Pinpoint the cell where the given text exists, returning its (X, Y) midpoint coordinate. 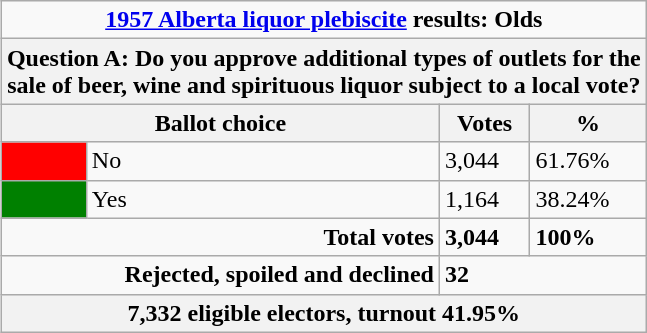
100% (588, 237)
No (262, 161)
38.24% (588, 199)
% (588, 123)
Total votes (220, 237)
Votes (484, 123)
1957 Alberta liquor plebiscite results: Olds (324, 20)
Question A: Do you approve additional types of outlets for the sale of beer, wine and spirituous liquor subject to a local vote? (324, 72)
61.76% (588, 161)
32 (542, 275)
7,332 eligible electors, turnout 41.95% (324, 313)
Ballot choice (220, 123)
Rejected, spoiled and declined (220, 275)
1,164 (484, 199)
Yes (262, 199)
